From the cell containing the given text, extract its center point as [x, y] coordinate. 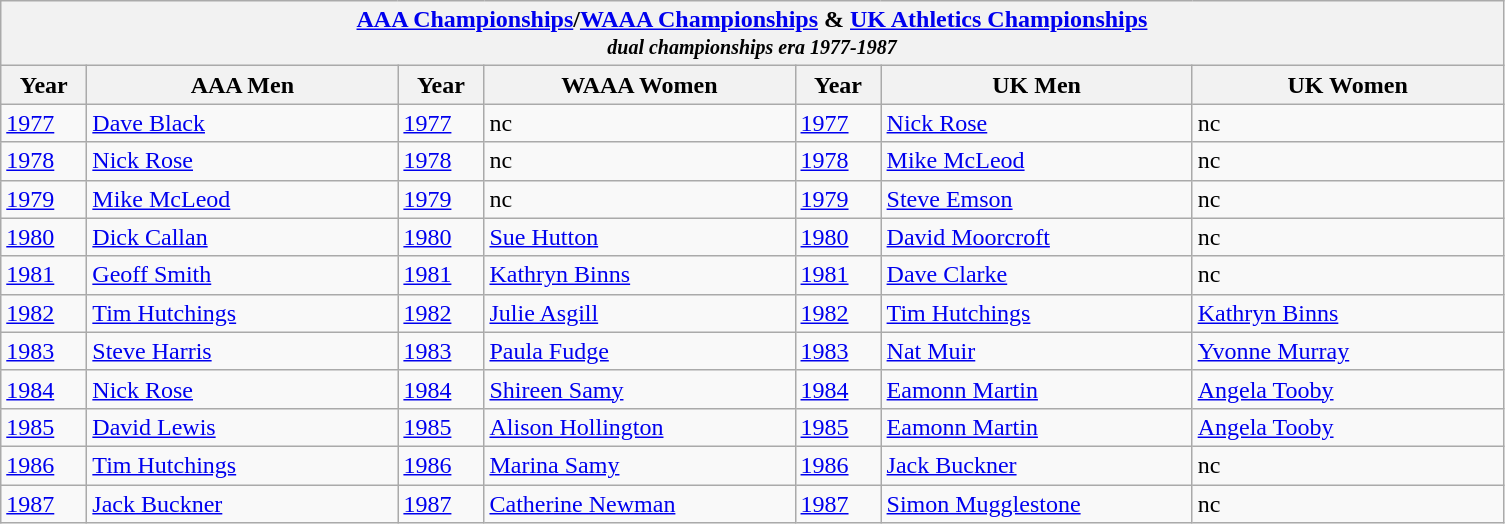
Steve Harris [242, 351]
Marina Samy [640, 465]
Paula Fudge [640, 351]
Simon Mugglestone [1036, 503]
Steve Emson [1036, 199]
Yvonne Murray [1348, 351]
Geoff Smith [242, 275]
AAA Men [242, 85]
Catherine Newman [640, 503]
UK Men [1036, 85]
UK Women [1348, 85]
WAAA Women [640, 85]
Sue Hutton [640, 237]
Dave Clarke [1036, 275]
David Moorcroft [1036, 237]
Alison Hollington [640, 427]
Dick Callan [242, 237]
Shireen Samy [640, 389]
David Lewis [242, 427]
Julie Asgill [640, 313]
Nat Muir [1036, 351]
AAA Championships/WAAA Championships & UK Athletics Championshipsdual championships era 1977-1987 [752, 34]
Dave Black [242, 123]
